Pinpoint the cell where the given text exists, returning its (X, Y) midpoint coordinate. 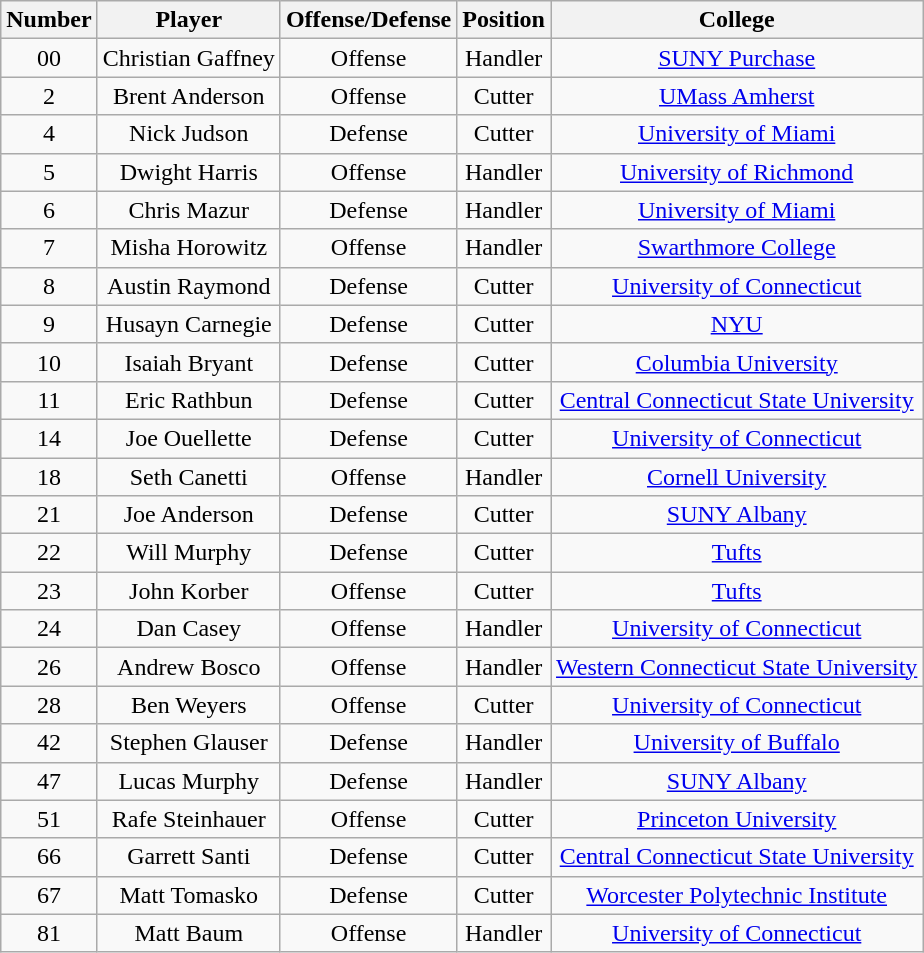
University of Richmond (736, 172)
Garrett Santi (188, 857)
Offense/Defense (368, 20)
Will Murphy (188, 553)
67 (49, 895)
Swarthmore College (736, 248)
Isaiah Bryant (188, 362)
21 (49, 515)
College (736, 20)
Worcester Polytechnic Institute (736, 895)
47 (49, 781)
Misha Horowitz (188, 248)
Chris Mazur (188, 210)
Rafe Steinhauer (188, 819)
8 (49, 286)
SUNY Purchase (736, 58)
81 (49, 933)
Brent Anderson (188, 96)
John Korber (188, 591)
Joe Anderson (188, 515)
9 (49, 324)
Western Connecticut State University (736, 667)
Matt Baum (188, 933)
NYU (736, 324)
Columbia University (736, 362)
Cornell University (736, 477)
Player (188, 20)
51 (49, 819)
4 (49, 134)
Number (49, 20)
10 (49, 362)
5 (49, 172)
Princeton University (736, 819)
18 (49, 477)
Austin Raymond (188, 286)
6 (49, 210)
Husayn Carnegie (188, 324)
28 (49, 705)
Lucas Murphy (188, 781)
22 (49, 553)
14 (49, 438)
11 (49, 400)
Eric Rathbun (188, 400)
66 (49, 857)
26 (49, 667)
Position (504, 20)
7 (49, 248)
00 (49, 58)
University of Buffalo (736, 743)
Matt Tomasko (188, 895)
24 (49, 629)
Seth Canetti (188, 477)
Stephen Glauser (188, 743)
Christian Gaffney (188, 58)
Andrew Bosco (188, 667)
Dwight Harris (188, 172)
Nick Judson (188, 134)
Ben Weyers (188, 705)
Dan Casey (188, 629)
Joe Ouellette (188, 438)
42 (49, 743)
23 (49, 591)
UMass Amherst (736, 96)
2 (49, 96)
